Find where the given text appears and provide that cell's center as (X, Y) coordinate. 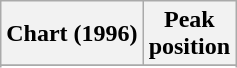
Chart (1996) (72, 34)
Peakposition (189, 34)
